Return (x, y) of the center of cell containing provided text 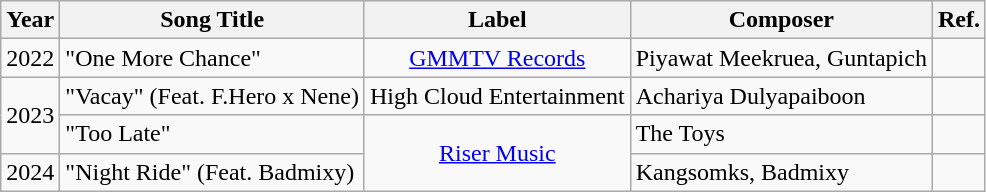
Song Title (212, 20)
The Toys (781, 134)
GMMTV Records (497, 58)
"Vacay" (Feat. F.Hero x Nene) (212, 96)
2022 (30, 58)
Composer (781, 20)
2023 (30, 115)
"Too Late" (212, 134)
High Cloud Entertainment (497, 96)
2024 (30, 172)
"Night Ride" (Feat. Badmixy) (212, 172)
Riser Music (497, 153)
"One More Chance" (212, 58)
Label (497, 20)
Ref. (958, 20)
Piyawat Meekruea, Guntapich (781, 58)
Year (30, 20)
Kangsomks, Badmixy (781, 172)
Achariya Dulyapaiboon (781, 96)
